Extract the (x, y) coordinate from the center of the cell holding the provided text.  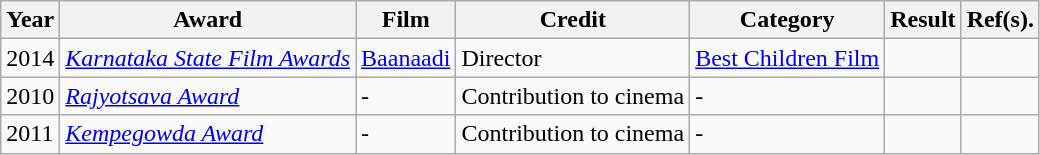
Kempegowda Award (208, 134)
Year (30, 20)
Karnataka State Film Awards (208, 58)
2011 (30, 134)
Best Children Film (788, 58)
Film (406, 20)
Credit (573, 20)
Category (788, 20)
Award (208, 20)
Result (923, 20)
Director (573, 58)
2010 (30, 96)
Ref(s). (1000, 20)
Rajyotsava Award (208, 96)
2014 (30, 58)
Baanaadi (406, 58)
